Pinpoint the cell where the given text exists, returning its (X, Y) midpoint coordinate. 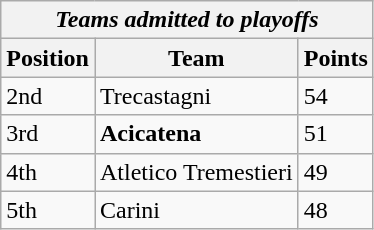
Teams admitted to playoffs (188, 20)
Points (336, 58)
2nd (48, 96)
5th (48, 210)
49 (336, 172)
54 (336, 96)
Acicatena (196, 134)
Team (196, 58)
Trecastagni (196, 96)
Position (48, 58)
Carini (196, 210)
4th (48, 172)
51 (336, 134)
Atletico Tremestieri (196, 172)
48 (336, 210)
3rd (48, 134)
